Provide the (X, Y) coordinate of the cell's center where the given text is located.  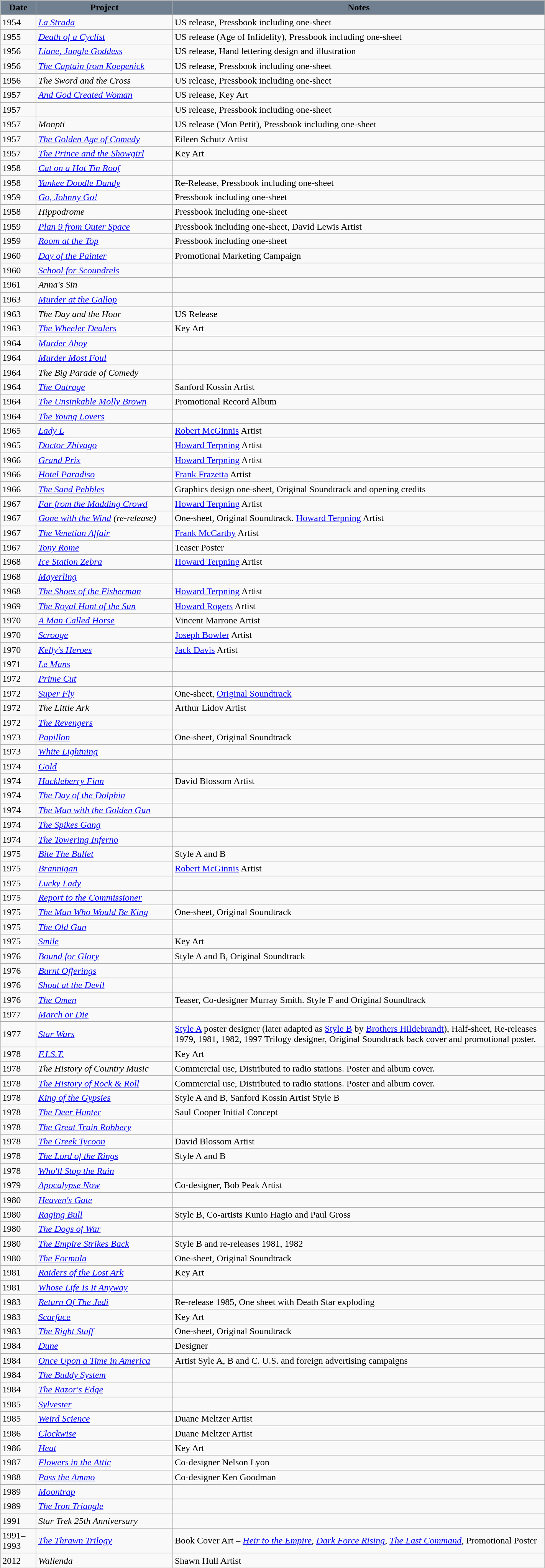
Promotional Marketing Campaign (359, 256)
Re-Release, Pressbook including one-sheet (359, 183)
Murder Most Foul (104, 358)
Howard Rogers Artist (359, 606)
Plan 9 from Outer Space (104, 227)
Far from the Madding Crowd (104, 504)
The Lord of the Rings (104, 1156)
Wallenda (104, 1560)
Murder Ahoy (104, 343)
The Deer Hunter (104, 1112)
White Lightning (104, 752)
Co-designer Ken Goodman (359, 1477)
The Venetian Affair (104, 533)
Pass the Ammo (104, 1477)
Prime Cut (104, 679)
The Man with the Golden Gun (104, 810)
Book Cover Art – Heir to the Empire, Dark Force Rising, The Last Command, Promotional Poster (359, 1540)
Project (104, 8)
Sanford Kossin Artist (359, 387)
Scrooge (104, 635)
The Old Gun (104, 927)
The Golden Age of Comedy (104, 139)
The Right Stuff (104, 1331)
Promotional Record Album (359, 401)
Brannigan (104, 868)
1955 (18, 37)
US release (Mon Petit), Pressbook including one-sheet (359, 124)
The Empire Strikes Back (104, 1244)
The Great Train Robbery (104, 1127)
The Man Who Would Be King (104, 912)
Kelly's Heroes (104, 650)
Grand Prix (104, 460)
Shout at the Devil (104, 985)
Bound for Glory (104, 956)
Teaser, Co-designer Murray Smith. Style F and Original Soundtrack (359, 1000)
The Sand Pebbles (104, 489)
Artist Syle A, B and C. U.S. and foreign advertising campaigns (359, 1361)
Flowers in the Attic (104, 1463)
Return Of The Jedi (104, 1302)
Day of the Painter (104, 256)
Smile (104, 942)
Shawn Hull Artist (359, 1560)
Ice Station Zebra (104, 562)
F.I.S.T. (104, 1054)
1979 (18, 1185)
The Captain from Koepenick (104, 66)
King of the Gypsies (104, 1098)
Room at the Top (104, 241)
Co-designer Nelson Lyon (359, 1463)
Frank Frazetta Artist (359, 475)
Weird Science (104, 1419)
Graphics design one-sheet, Original Soundtrack and opening credits (359, 489)
US release (Age of Infidelity), Pressbook including one-sheet (359, 37)
US release, Hand lettering design and illustration (359, 51)
Pressbook including one-sheet, David Lewis Artist (359, 227)
Style B, Co-artists Kunio Hagio and Paul Gross (359, 1215)
Raging Bull (104, 1215)
Liane, Jungle Goddess (104, 51)
The Unsinkable Molly Brown (104, 401)
The Little Ark (104, 708)
Re-release 1985, One sheet with Death Star exploding (359, 1302)
The Greek Tycoon (104, 1142)
The Young Lovers (104, 416)
School for Scoundrels (104, 270)
Report to the Commissioner (104, 898)
Teaser Poster (359, 547)
Frank McCarthy Artist (359, 533)
Cat on a Hot Tin Roof (104, 168)
The Iron Triangle (104, 1506)
Raiders of the Lost Ark (104, 1273)
1991 (18, 1521)
2012 (18, 1560)
The Formula (104, 1258)
1971 (18, 664)
La Strada (104, 22)
Whose Life Is It Anyway (104, 1287)
The Spikes Gang (104, 825)
The Outrage (104, 387)
1954 (18, 22)
Papillon (104, 737)
Joseph Bowler Artist (359, 635)
A Man Called Horse (104, 620)
Eileen Schutz Artist (359, 139)
One-sheet, Original Soundtrack. Howard Terpning Artist (359, 518)
Saul Cooper Initial Concept (359, 1112)
Apocalypse Now (104, 1185)
US release, Key Art (359, 95)
The History of Rock & Roll (104, 1083)
Bite The Bullet (104, 854)
Dune (104, 1346)
Yankee Doodle Dandy (104, 183)
Clockwise (104, 1433)
The Razor's Edge (104, 1390)
Doctor Zhivago (104, 445)
The Thrawn Trilogy (104, 1540)
Date (18, 8)
The History of Country Music (104, 1068)
Gone with the Wind (re-release) (104, 518)
Co-designer, Bob Peak Artist (359, 1185)
Death of a Cyclist (104, 37)
Murder at the Gallop (104, 299)
Anna's Sin (104, 285)
Lucky Lady (104, 883)
US Release (359, 314)
And God Created Woman (104, 95)
Sylvester (104, 1404)
Style A and B, Original Soundtrack (359, 956)
The Royal Hunt of the Sun (104, 606)
Moontrap (104, 1492)
The Sword and the Cross (104, 81)
Lady L (104, 431)
1988 (18, 1477)
Heaven's Gate (104, 1200)
The Towering Inferno (104, 839)
Once Upon a Time in America (104, 1361)
The Prince and the Showgirl (104, 153)
1969 (18, 606)
Arthur Lidov Artist (359, 708)
Star Wars (104, 1034)
The Buddy System (104, 1375)
The Revengers (104, 723)
Go, Johnny Go! (104, 197)
Style B and re-releases 1981, 1982 (359, 1244)
Star Trek 25th Anniversary (104, 1521)
Heat (104, 1448)
Vincent Marrone Artist (359, 620)
Monpti (104, 124)
Gold (104, 766)
The Wheeler Dealers (104, 329)
1987 (18, 1463)
Le Mans (104, 664)
Style A and B, Sanford Kossin Artist Style B (359, 1098)
The Shoes of the Fisherman (104, 591)
The Dogs of War (104, 1229)
1991–1993 (18, 1540)
1961 (18, 285)
Designer (359, 1346)
The Omen (104, 1000)
Tony Rome (104, 547)
The Day of the Dolphin (104, 796)
Jack Davis Artist (359, 650)
Notes (359, 8)
Huckleberry Finn (104, 781)
The Day and the Hour (104, 314)
Burnt Offerings (104, 971)
Mayerling (104, 577)
Super Fly (104, 694)
The Big Parade of Comedy (104, 372)
March or Die (104, 1014)
Who'll Stop the Rain (104, 1171)
Hotel Paradiso (104, 475)
Hippodrome (104, 212)
Scarface (104, 1317)
